Detect which cell encompasses the target text, then output its (X, Y) center coordinate. 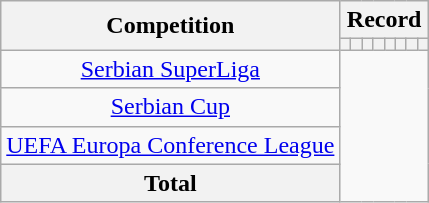
Total (170, 183)
Serbian SuperLiga (170, 69)
UEFA Europa Conference League (170, 145)
Serbian Cup (170, 107)
Competition (170, 26)
Record (384, 20)
